Locate the cell with the specified text and output its (X, Y) center coordinate. 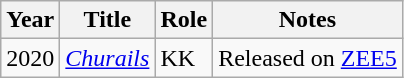
Released on ZEE5 (308, 58)
Title (108, 20)
Year (30, 20)
Churails (108, 58)
2020 (30, 58)
Notes (308, 20)
Role (184, 20)
KK (184, 58)
